For the text-containing cell, return its midpoint in [X, Y] coordinate format. 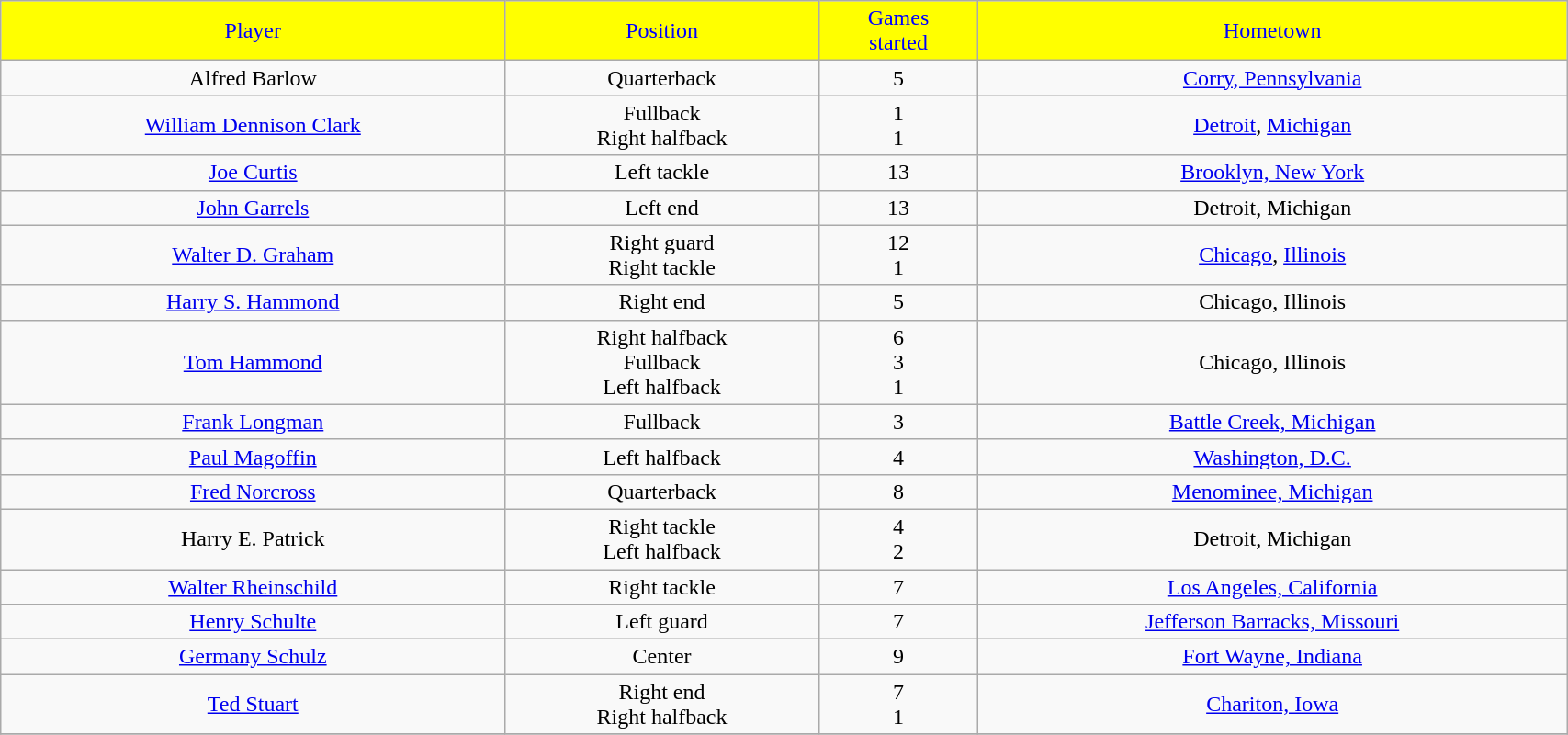
Fred Norcross [254, 492]
42 [898, 538]
121 [898, 255]
Ted Stuart [254, 704]
Right endRight halfback [661, 704]
Right guardRight tackle [661, 255]
William Dennison Clark [254, 125]
Chariton, Iowa [1273, 704]
71 [898, 704]
Fort Wayne, Indiana [1273, 657]
Hometown [1273, 31]
Los Angeles, California [1273, 587]
Left tackle [661, 173]
Washington, D.C. [1273, 457]
Right end [661, 302]
Fullback [661, 422]
Tom Hammond [254, 362]
Right tackle [661, 587]
Harry E. Patrick [254, 538]
Right halfbackFullbackLeft halfback [661, 362]
FullbackRight halfback [661, 125]
Corry, Pennsylvania [1273, 78]
Center [661, 657]
Harry S. Hammond [254, 302]
631 [898, 362]
11 [898, 125]
Frank Longman [254, 422]
Position [661, 31]
Gamesstarted [898, 31]
Paul Magoffin [254, 457]
Left halfback [661, 457]
Battle Creek, Michigan [1273, 422]
John Garrels [254, 208]
Menominee, Michigan [1273, 492]
Left end [661, 208]
Left guard [661, 622]
8 [898, 492]
Alfred Barlow [254, 78]
Walter Rheinschild [254, 587]
Jefferson Barracks, Missouri [1273, 622]
Germany Schulz [254, 657]
Walter D. Graham [254, 255]
4 [898, 457]
3 [898, 422]
9 [898, 657]
Henry Schulte [254, 622]
Joe Curtis [254, 173]
Brooklyn, New York [1273, 173]
Right tackleLeft halfback [661, 538]
Player [254, 31]
